Provide the [x, y] coordinate of the cell's center where the given text is located.  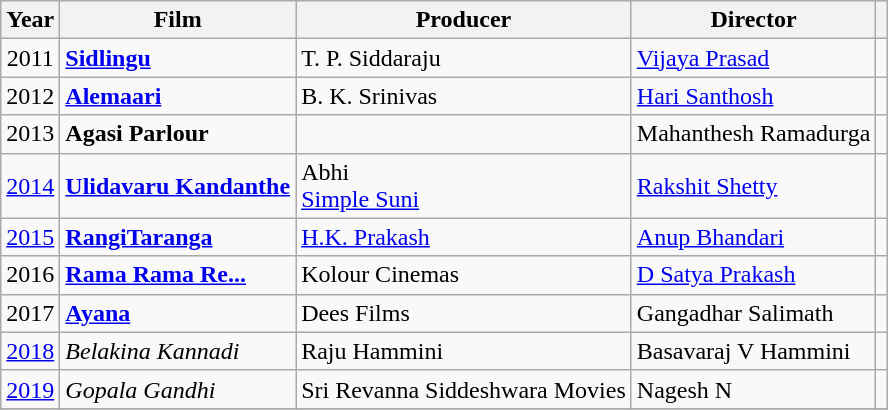
Year [30, 20]
Film [178, 20]
Sidlingu [178, 58]
2013 [30, 134]
RangiTaranga [178, 237]
Hari Santhosh [754, 96]
Rakshit Shetty [754, 186]
Rama Rama Re... [178, 275]
Anup Bhandari [754, 237]
Gopala Gandhi [178, 389]
2019 [30, 389]
Basavaraj V Hammini [754, 351]
2015 [30, 237]
Sri Revanna Siddeshwara Movies [464, 389]
2017 [30, 313]
B. K. Srinivas [464, 96]
Ulidavaru Kandanthe [178, 186]
Nagesh N [754, 389]
D Satya Prakash [754, 275]
Kolour Cinemas [464, 275]
AbhiSimple Suni [464, 186]
2014 [30, 186]
Director [754, 20]
Alemaari [178, 96]
H.K. Prakash [464, 237]
Gangadhar Salimath [754, 313]
2011 [30, 58]
Vijaya Prasad [754, 58]
T. P. Siddaraju [464, 58]
2016 [30, 275]
Producer [464, 20]
Ayana [178, 313]
Dees Films [464, 313]
Agasi Parlour [178, 134]
Belakina Kannadi [178, 351]
Raju Hammini [464, 351]
Mahanthesh Ramadurga [754, 134]
2012 [30, 96]
2018 [30, 351]
